Pinpoint the cell where the given text exists, returning its [x, y] midpoint coordinate. 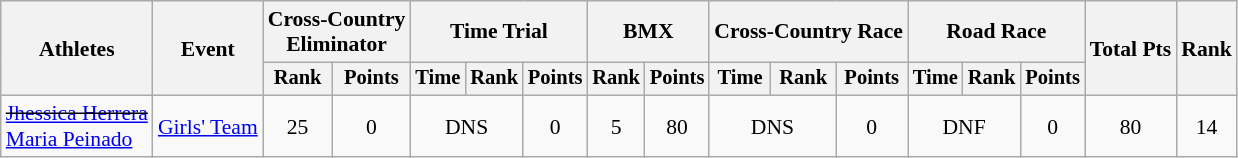
Total Pts [1131, 48]
Cross-CountryEliminator [337, 32]
25 [298, 126]
BMX [648, 32]
Cross-Country Race [808, 32]
Jhessica HerreraMaria Peinado [77, 126]
Athletes [77, 48]
DNF [964, 126]
Event [208, 48]
5 [616, 126]
Girls' Team [208, 126]
Time Trial [498, 32]
14 [1206, 126]
Road Race [996, 32]
